Determine the (x, y) coordinate at the center of the cell enclosing the given text.  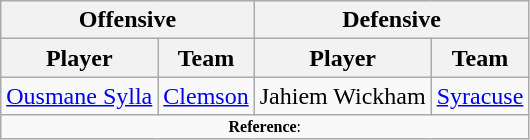
Offensive (128, 20)
Jahiem Wickham (342, 96)
Ousmane Sylla (80, 96)
Defensive (392, 20)
Clemson (206, 96)
Reference: (265, 127)
Syracuse (480, 96)
